For the text-containing cell, return its midpoint in [X, Y] coordinate format. 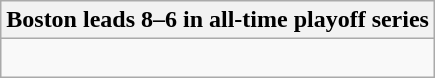
Boston leads 8–6 in all-time playoff series [218, 20]
